For the text-containing cell, return its midpoint in (x, y) coordinate format. 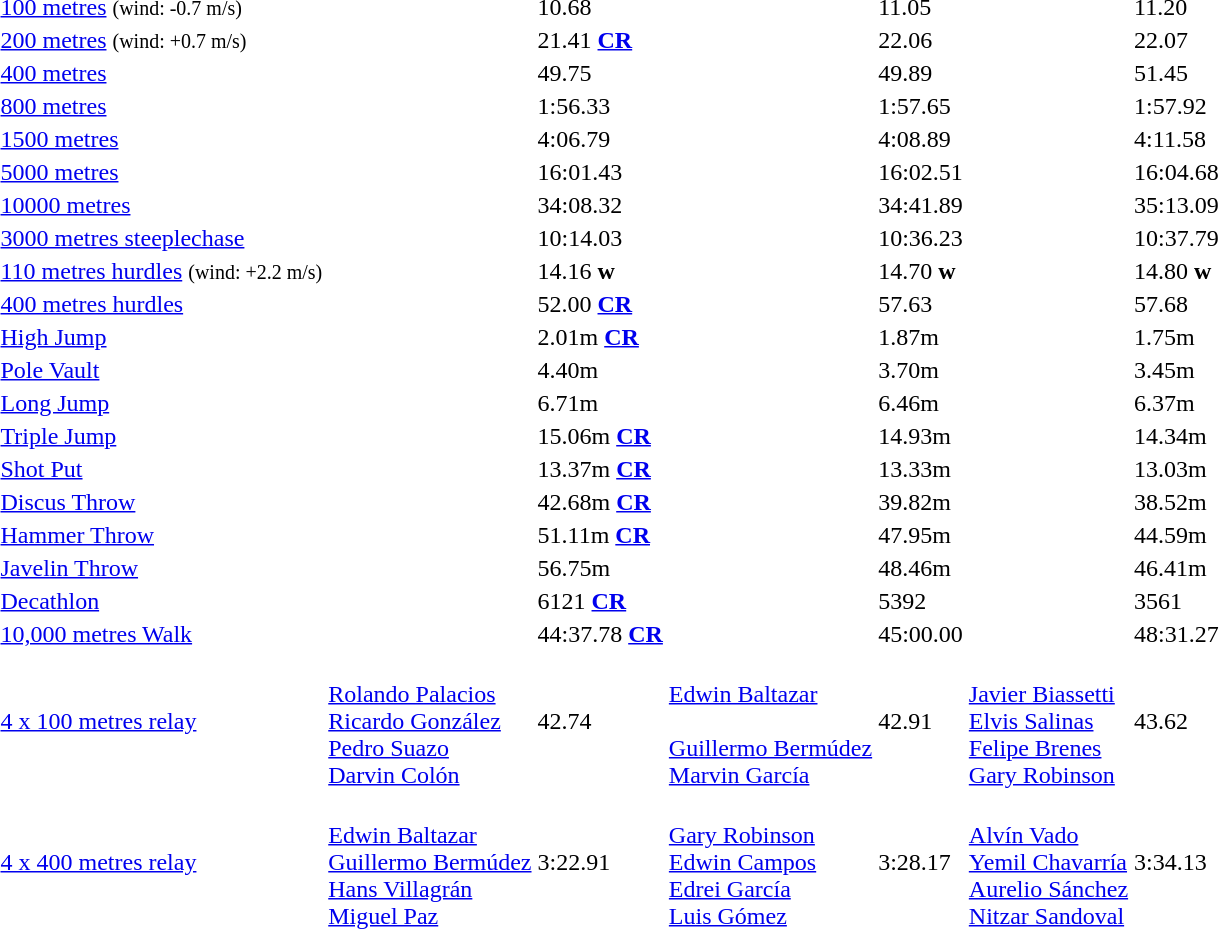
15.06m CR (600, 436)
34:08.32 (600, 205)
57.63 (921, 304)
13.37m CR (600, 469)
10:36.23 (921, 238)
4.40m (600, 370)
10:14.03 (600, 238)
6.46m (921, 403)
Rolando Palacios Ricardo González Pedro Suazo Darvin Colón (430, 721)
48.46m (921, 568)
42.91 (921, 721)
21.41 CR (600, 40)
1.87m (921, 337)
14.93m (921, 436)
56.75m (600, 568)
16:01.43 (600, 172)
6.71m (600, 403)
6121 CR (600, 601)
39.82m (921, 502)
Javier Biassetti Elvis Salinas Felipe Brenes Gary Robinson (1048, 721)
45:00.00 (921, 634)
42.74 (600, 721)
Edwin Baltazar Guillermo Bermúdez Marvin García (770, 721)
5392 (921, 601)
1:56.33 (600, 106)
14.70 w (921, 271)
47.95m (921, 535)
22.06 (921, 40)
2.01m CR (600, 337)
52.00 CR (600, 304)
44:37.78 CR (600, 634)
16:02.51 (921, 172)
1:57.65 (921, 106)
13.33m (921, 469)
14.16 w (600, 271)
3.70m (921, 370)
49.75 (600, 73)
4:08.89 (921, 139)
42.68m CR (600, 502)
34:41.89 (921, 205)
4:06.79 (600, 139)
51.11m CR (600, 535)
49.89 (921, 73)
